Scan for the cell matching the given text and deliver its [x, y] coordinate at center. 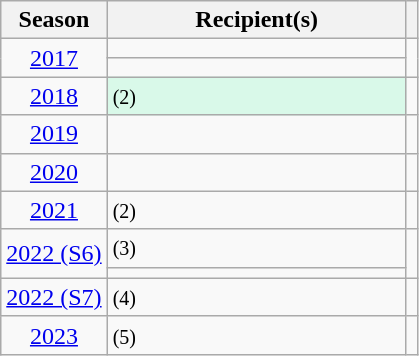
2017 [54, 58]
2019 [54, 134]
(3) [256, 248]
2022 (S7) [54, 297]
(4) [256, 297]
2022 (S6) [54, 254]
2021 [54, 210]
Recipient(s) [256, 20]
2020 [54, 172]
Season [54, 20]
2023 [54, 335]
2018 [54, 96]
(5) [256, 335]
